From the cell containing the given text, extract its center point as [x, y] coordinate. 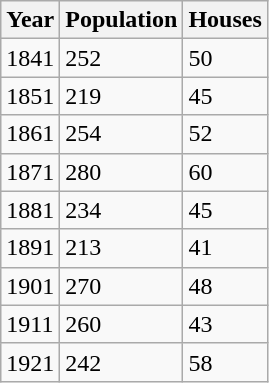
60 [225, 172]
Population [122, 20]
252 [122, 58]
41 [225, 248]
1911 [30, 324]
58 [225, 362]
280 [122, 172]
50 [225, 58]
219 [122, 96]
213 [122, 248]
43 [225, 324]
48 [225, 286]
1871 [30, 172]
260 [122, 324]
1881 [30, 210]
242 [122, 362]
254 [122, 134]
Houses [225, 20]
234 [122, 210]
1891 [30, 248]
Year [30, 20]
52 [225, 134]
1921 [30, 362]
1841 [30, 58]
270 [122, 286]
1851 [30, 96]
1861 [30, 134]
1901 [30, 286]
